Detect which cell encompasses the target text, then output its [X, Y] center coordinate. 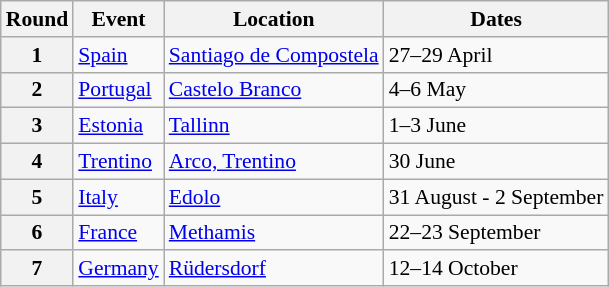
Estonia [118, 126]
30 June [496, 162]
4–6 May [496, 90]
Dates [496, 19]
Edolo [274, 197]
6 [38, 233]
Germany [118, 269]
Tallinn [274, 126]
Italy [118, 197]
3 [38, 126]
Trentino [118, 162]
Event [118, 19]
Spain [118, 55]
12–14 October [496, 269]
7 [38, 269]
2 [38, 90]
5 [38, 197]
22–23 September [496, 233]
Santiago de Compostela [274, 55]
Arco, Trentino [274, 162]
Rüdersdorf [274, 269]
Methamis [274, 233]
1–3 June [496, 126]
Location [274, 19]
Portugal [118, 90]
Round [38, 19]
31 August - 2 September [496, 197]
27–29 April [496, 55]
France [118, 233]
1 [38, 55]
Castelo Branco [274, 90]
4 [38, 162]
